Return [X, Y] of the center of cell containing provided text 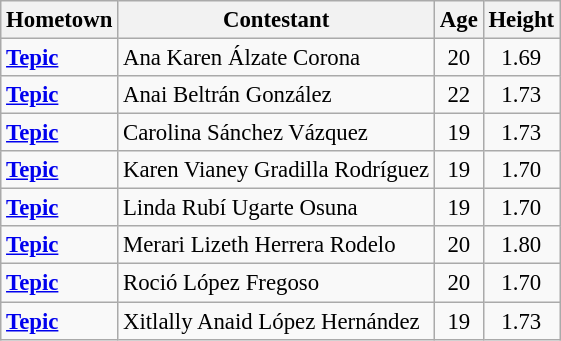
Contestant [276, 20]
Merari Lizeth Herrera Rodelo [276, 245]
Anai Beltrán González [276, 95]
Xitlally Anaid López Hernández [276, 321]
Hometown [60, 20]
Carolina Sánchez Vázquez [276, 133]
1.80 [521, 245]
Linda Rubí Ugarte Osuna [276, 208]
Roció López Fregoso [276, 283]
Age [460, 20]
Height [521, 20]
1.69 [521, 58]
Ana Karen Álzate Corona [276, 58]
Karen Vianey Gradilla Rodríguez [276, 170]
22 [460, 95]
